Scan for the cell matching the given text and deliver its [x, y] coordinate at center. 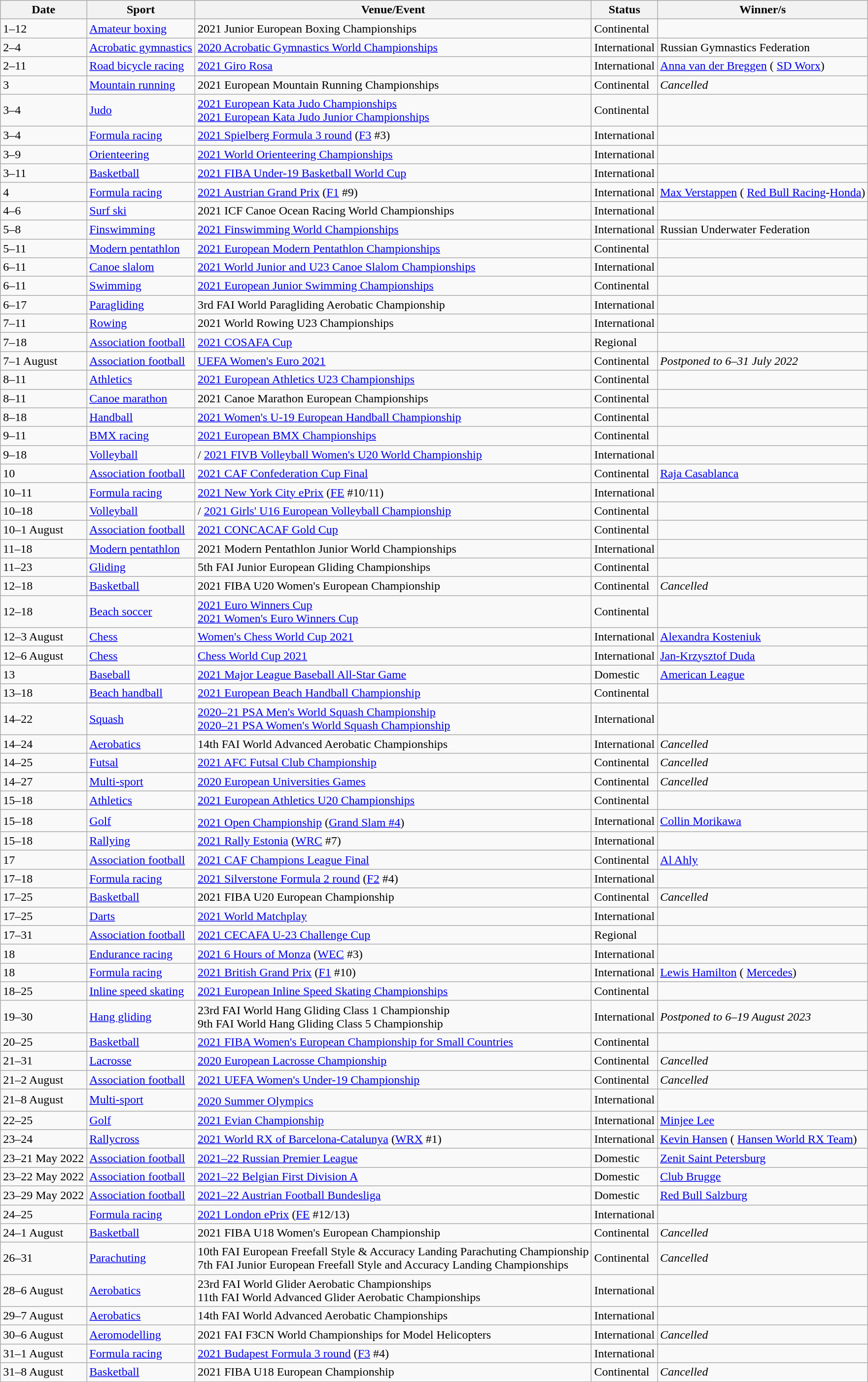
14–22 [43, 719]
2021 European Kata Judo Championships 2021 European Kata Judo Junior Championships [393, 110]
2021 European Junior Swimming Championships [393, 286]
14–24 [43, 744]
Lewis Hamilton ( Mercedes) [763, 972]
10–1 August [43, 530]
23–21 May 2022 [43, 1158]
23rd FAI World Glider Aerobatic Championships 11th FAI World Advanced Glider Aerobatic Championships [393, 1291]
24–1 August [43, 1233]
2020 Summer Olympics [393, 1100]
24–25 [43, 1214]
2021 CAF Champions League Final [393, 860]
6–17 [43, 305]
21–31 [43, 1061]
2021 Budapest Formula 3 round (F3 #4) [393, 1353]
2021 World RX of Barcelona-Catalunya (WRX #1) [393, 1139]
19–30 [43, 1017]
31–1 August [43, 1353]
2021 FIBA U20 Women's European Championship [393, 586]
Beach handball [141, 693]
2021 CAF Confederation Cup Final [393, 473]
Max Verstappen ( Red Bull Racing-Honda) [763, 192]
3–9 [43, 154]
/ 2021 Girls' U16 European Volleyball Championship [393, 511]
23–24 [43, 1139]
30–6 August [43, 1335]
Amateur boxing [141, 29]
2–11 [43, 66]
2021 Silverstone Formula 2 round (F2 #4) [393, 879]
10 [43, 473]
23rd FAI World Hang Gliding Class 1 Championship 9th FAI World Hang Gliding Class 5 Championship [393, 1017]
2021 Evian Championship [393, 1120]
Inline speed skating [141, 991]
14–25 [43, 763]
Rallycross [141, 1139]
Date [43, 10]
Chess World Cup 2021 [393, 656]
11–23 [43, 567]
Minjee Lee [763, 1120]
Finswimming [141, 229]
Rowing [141, 323]
2021 FIBA U18 Women's European Championship [393, 1233]
7–18 [43, 342]
Raja Casablanca [763, 473]
2021 European Mountain Running Championships [393, 85]
Orienteering [141, 154]
Squash [141, 719]
7–11 [43, 323]
2021 Women's U-19 European Handball Championship [393, 417]
Kevin Hansen ( Hansen World RX Team) [763, 1139]
Swimming [141, 286]
Rallying [141, 841]
Canoe slalom [141, 267]
21–8 August [43, 1100]
13 [43, 674]
Zenit Saint Petersburg [763, 1158]
2021 European Athletics U20 Championships [393, 800]
2021–22 Austrian Football Bundesliga [393, 1195]
2021 Major League Baseball All-Star Game [393, 674]
2021 COSAFA Cup [393, 342]
Paragliding [141, 305]
Parachuting [141, 1258]
2021–22 Russian Premier League [393, 1158]
2021 World Orienteering Championships [393, 154]
2021 FIBA Women's European Championship for Small Countries [393, 1042]
5–8 [43, 229]
17–18 [43, 879]
Road bicycle racing [141, 66]
Sport [141, 10]
2020–21 PSA Men's World Squash Championship 2020–21 PSA Women's World Squash Championship [393, 719]
12–3 August [43, 637]
2021 European Inline Speed Skating Championships [393, 991]
2021 London ePrix (FE #12/13) [393, 1214]
3rd FAI World Paragliding Aerobatic Championship [393, 305]
2021 FIBA Under-19 Basketball World Cup [393, 173]
10–18 [43, 511]
Collin Morikawa [763, 820]
2021 Finswimming World Championships [393, 229]
9–18 [43, 455]
Jan-Krzysztof Duda [763, 656]
10–11 [43, 492]
Russian Underwater Federation [763, 229]
2021 World Rowing U23 Championships [393, 323]
22–25 [43, 1120]
Al Ahly [763, 860]
2021 World Matchplay [393, 916]
Baseball [141, 674]
Postponed to 6–31 July 2022 [763, 361]
1–12 [43, 29]
28–6 August [43, 1291]
2020 Acrobatic Gymnastics World Championships [393, 47]
2021 Junior European Boxing Championships [393, 29]
Beach soccer [141, 611]
26–31 [43, 1258]
5th FAI Junior European Gliding Championships [393, 567]
Alexandra Kosteniuk [763, 637]
2021 CECAFA U-23 Challenge Cup [393, 935]
Women's Chess World Cup 2021 [393, 637]
Handball [141, 417]
Red Bull Salzburg [763, 1195]
Futsal [141, 763]
Anna van der Breggen ( SD Worx) [763, 66]
2021 ICF Canoe Ocean Racing World Championships [393, 211]
31–8 August [43, 1372]
Aeromodelling [141, 1335]
2021 British Grand Prix (F1 #10) [393, 972]
29–7 August [43, 1316]
2021 World Junior and U23 Canoe Slalom Championships [393, 267]
2021 Canoe Marathon European Championships [393, 398]
7–1 August [43, 361]
Hang gliding [141, 1017]
American League [763, 674]
Winner/s [763, 10]
18–25 [43, 991]
2021 Austrian Grand Prix (F1 #9) [393, 192]
21–2 August [43, 1080]
2–4 [43, 47]
2021 FIBA U20 European Championship [393, 897]
2021 European Modern Pentathlon Championships [393, 248]
2021 FAI F3CN World Championships for Model Helicopters [393, 1335]
2021–22 Belgian First Division A [393, 1176]
Venue/Event [393, 10]
11–18 [43, 549]
Mountain running [141, 85]
2021 6 Hours of Monza (WEC #3) [393, 954]
13–18 [43, 693]
23–22 May 2022 [43, 1176]
UEFA Women's Euro 2021 [393, 361]
9–11 [43, 436]
BMX racing [141, 436]
2021 UEFA Women's Under-19 Championship [393, 1080]
Judo [141, 110]
5–11 [43, 248]
Acrobatic gymnastics [141, 47]
8–18 [43, 417]
2021 Rally Estonia (WRC #7) [393, 841]
2020 European Universities Games [393, 781]
Endurance racing [141, 954]
Club Brugge [763, 1176]
2020 European Lacrosse Championship [393, 1061]
/ 2021 FIVB Volleyball Women's U20 World Championship [393, 455]
2021 Euro Winners Cup 2021 Women's Euro Winners Cup [393, 611]
Status [625, 10]
Surf ski [141, 211]
12–6 August [43, 656]
20–25 [43, 1042]
2021 European BMX Championships [393, 436]
14–27 [43, 781]
2021 FIBA U18 European Championship [393, 1372]
3 [43, 85]
23–29 May 2022 [43, 1195]
17 [43, 860]
3–11 [43, 173]
4–6 [43, 211]
2021 Giro Rosa [393, 66]
Russian Gymnastics Federation [763, 47]
2021 Open Championship (Grand Slam #4) [393, 820]
Darts [141, 916]
17–31 [43, 935]
Canoe marathon [141, 398]
Gliding [141, 567]
2021 Modern Pentathlon Junior World Championships [393, 549]
2021 AFC Futsal Club Championship [393, 763]
2021 CONCACAF Gold Cup [393, 530]
2021 Spielberg Formula 3 round (F3 #3) [393, 136]
2021 European Beach Handball Championship [393, 693]
4 [43, 192]
2021 European Athletics U23 Championships [393, 380]
Postponed to 6–19 August 2023 [763, 1017]
2021 New York City ePrix (FE #10/11) [393, 492]
Lacrosse [141, 1061]
